Search for the cell housing the specified text and yield its (x, y) center coordinate. 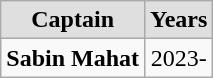
Captain (73, 20)
Years (179, 20)
2023- (179, 58)
Sabin Mahat (73, 58)
